Search for the cell housing the specified text and yield its [X, Y] center coordinate. 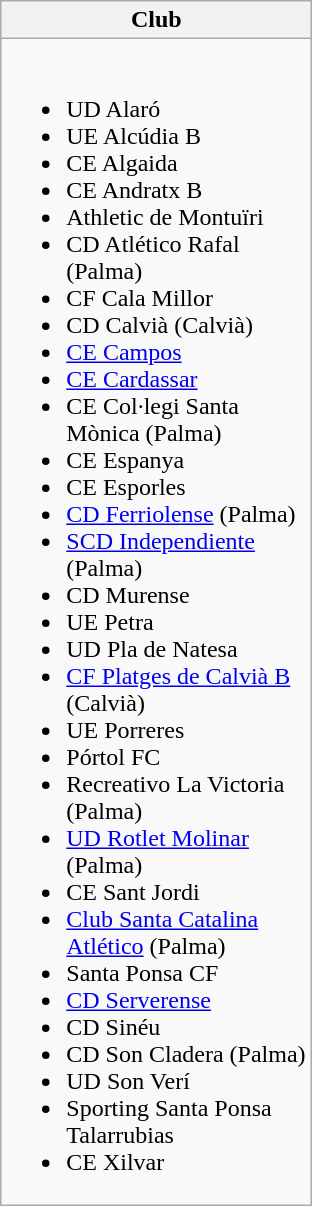
Club [156, 20]
